From the cell containing the given text, extract its center point as (x, y) coordinate. 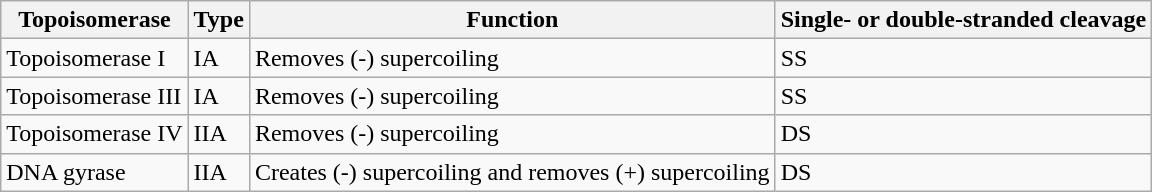
Single- or double-stranded cleavage (964, 20)
Type (218, 20)
Topoisomerase IV (94, 134)
Topoisomerase I (94, 58)
Function (512, 20)
Topoisomerase III (94, 96)
Topoisomerase (94, 20)
DNA gyrase (94, 172)
Creates (-) supercoiling and removes (+) supercoiling (512, 172)
